Return [X, Y] of the center of cell containing provided text 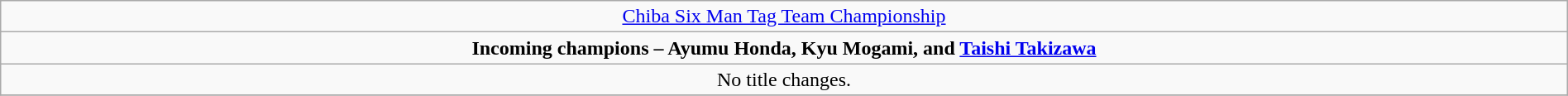
No title changes. [784, 79]
Chiba Six Man Tag Team Championship [784, 17]
Incoming champions – Ayumu Honda, Kyu Mogami, and Taishi Takizawa [784, 48]
